For the text-containing cell, return its midpoint in [x, y] coordinate format. 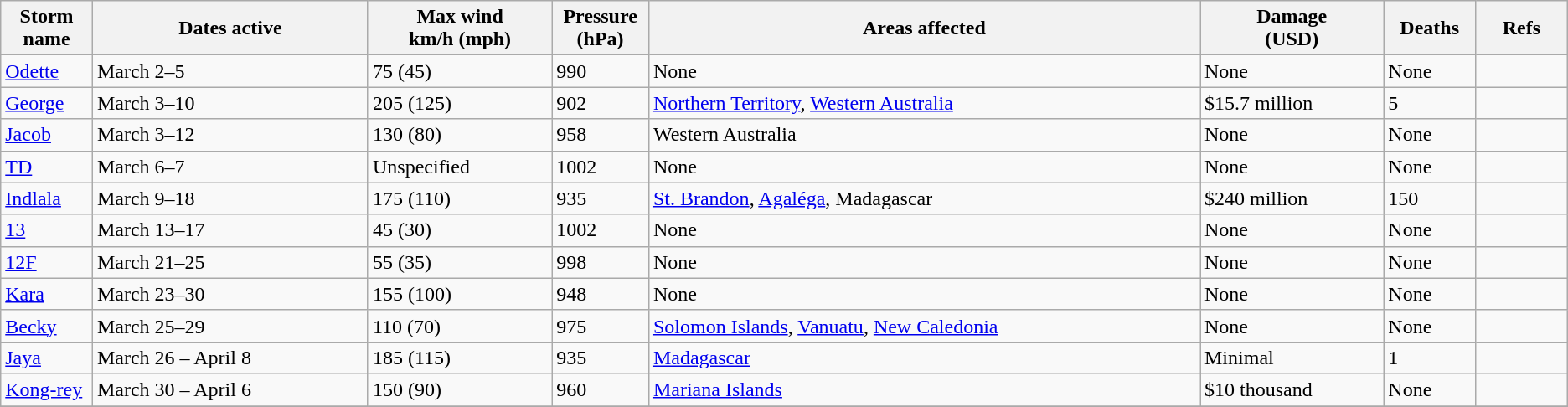
March 2–5 [230, 71]
185 (115) [459, 358]
Solomon Islands, Vanuatu, New Caledonia [924, 326]
March 6–7 [230, 167]
Becky [47, 326]
975 [601, 326]
March 3–12 [230, 135]
205 (125) [459, 103]
902 [601, 103]
Jacob [47, 135]
Kara [47, 294]
5 [1430, 103]
March 3–10 [230, 103]
1 [1430, 358]
Kong-rey [47, 389]
March 30 – April 6 [230, 389]
March 23–30 [230, 294]
Mariana Islands [924, 389]
$10 thousand [1292, 389]
March 13–17 [230, 230]
Areas affected [924, 28]
Northern Territory, Western Australia [924, 103]
948 [601, 294]
75 (45) [459, 71]
Indlala [47, 198]
Madagascar [924, 358]
Jaya [47, 358]
Western Australia [924, 135]
St. Brandon, Agaléga, Madagascar [924, 198]
110 (70) [459, 326]
Max windkm/h (mph) [459, 28]
12F [47, 262]
150 [1430, 198]
Pressure(hPa) [601, 28]
998 [601, 262]
$15.7 million [1292, 103]
175 (110) [459, 198]
Damage(USD) [1292, 28]
150 (90) [459, 389]
990 [601, 71]
Dates active [230, 28]
March 9–18 [230, 198]
Refs [1521, 28]
Storm name [47, 28]
155 (100) [459, 294]
130 (80) [459, 135]
960 [601, 389]
Odette [47, 71]
958 [601, 135]
TD [47, 167]
March 25–29 [230, 326]
Unspecified [459, 167]
March 26 – April 8 [230, 358]
13 [47, 230]
55 (35) [459, 262]
45 (30) [459, 230]
George [47, 103]
March 21–25 [230, 262]
Deaths [1430, 28]
Minimal [1292, 358]
$240 million [1292, 198]
